Find where the given text appears and provide that cell's center as [x, y] coordinate. 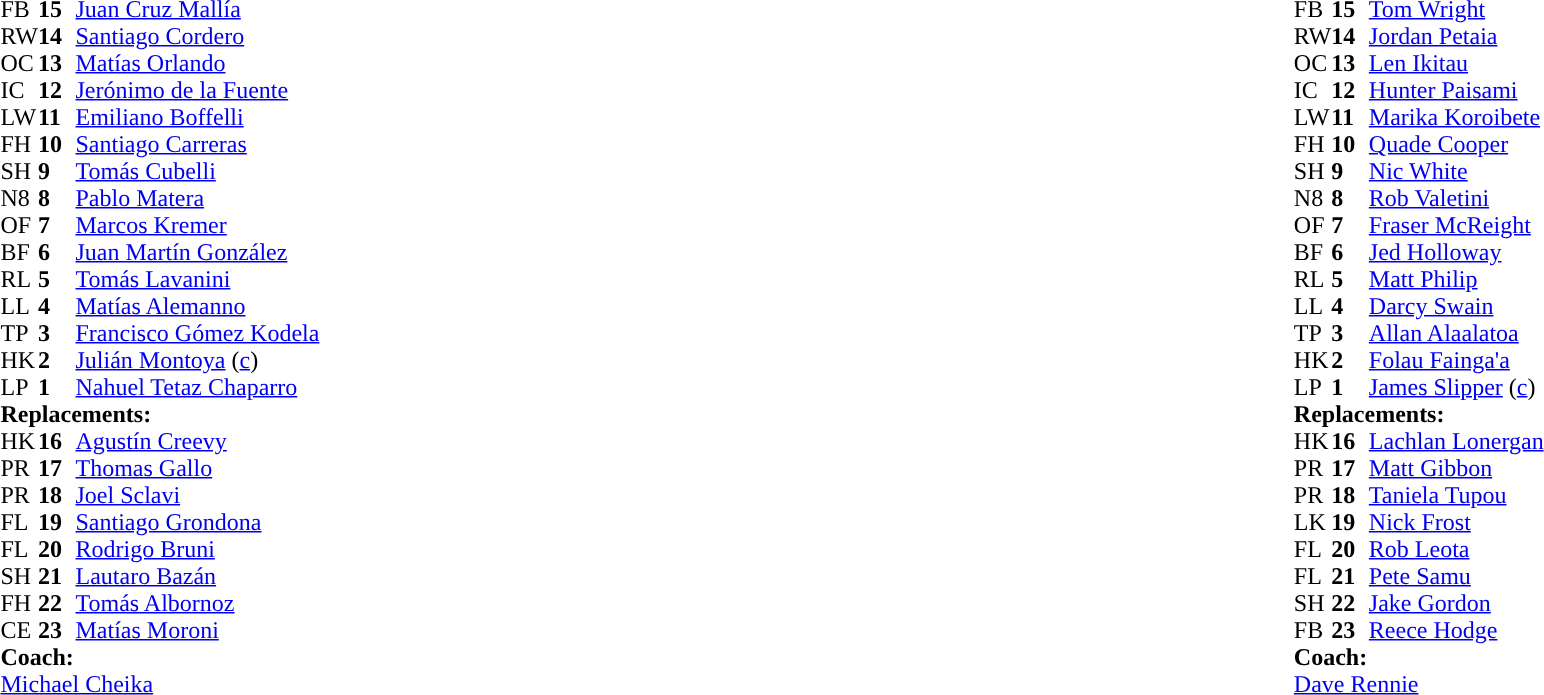
Jed Holloway [1456, 252]
Nick Frost [1456, 522]
Darcy Swain [1456, 306]
Jake Gordon [1456, 604]
Nic White [1456, 172]
Pablo Matera [198, 198]
Pete Samu [1456, 576]
Francisco Gómez Kodela [198, 334]
Agustín Creevy [198, 442]
Marika Koroibete [1456, 118]
Reece Hodge [1456, 630]
Santiago Cordero [198, 36]
Allan Alaalatoa [1456, 334]
Lautaro Bazán [198, 576]
Rob Valetini [1456, 198]
CE [19, 630]
Matías Alemanno [198, 306]
Rodrigo Bruni [198, 550]
Joel Sclavi [198, 496]
Marcos Kremer [198, 226]
Nahuel Tetaz Chaparro [198, 388]
Emiliano Boffelli [198, 118]
Juan Martín González [198, 252]
Tomás Cubelli [198, 172]
Julián Montoya (c) [198, 360]
FB [1313, 630]
Jordan Petaia [1456, 36]
Matt Gibbon [1456, 468]
Fraser McReight [1456, 226]
Taniela Tupou [1456, 496]
Santiago Grondona [198, 522]
Hunter Paisami [1456, 90]
Tomás Albornoz [198, 604]
James Slipper (c) [1456, 388]
Matías Orlando [198, 64]
Lachlan Lonergan [1456, 442]
Folau Fainga'a [1456, 360]
Matías Moroni [198, 630]
Quade Cooper [1456, 144]
Thomas Gallo [198, 468]
Rob Leota [1456, 550]
Jerónimo de la Fuente [198, 90]
Len Ikitau [1456, 64]
Matt Philip [1456, 280]
Tomás Lavanini [198, 280]
Santiago Carreras [198, 144]
LK [1313, 522]
